Locate the cell with the specified text and output its (x, y) center coordinate. 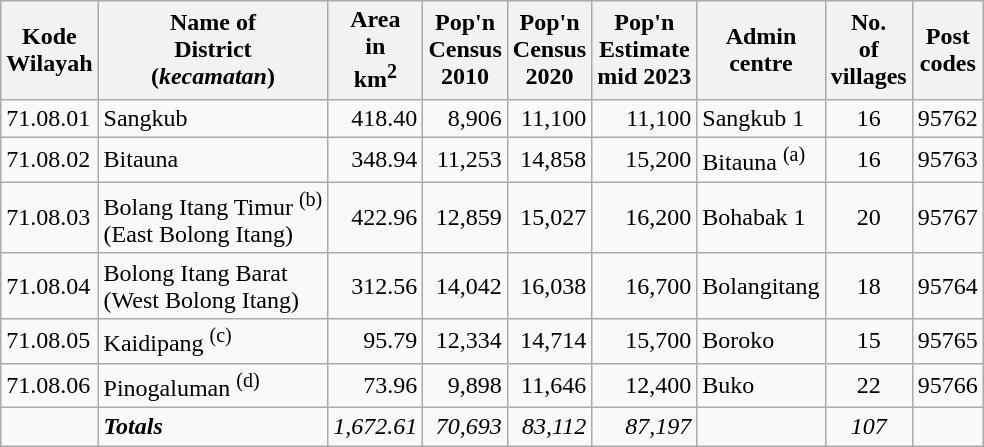
Sangkub (213, 118)
71.08.06 (50, 386)
8,906 (465, 118)
14,858 (549, 160)
Area in km2 (376, 50)
Bitauna (213, 160)
1,672.61 (376, 427)
Bolangitang (761, 286)
312.56 (376, 286)
87,197 (644, 427)
95762 (948, 118)
16,700 (644, 286)
15,200 (644, 160)
9,898 (465, 386)
95.79 (376, 342)
Buko (761, 386)
73.96 (376, 386)
11,253 (465, 160)
Pop'nEstimatemid 2023 (644, 50)
348.94 (376, 160)
95766 (948, 386)
95763 (948, 160)
71.08.04 (50, 286)
Kaidipang (c) (213, 342)
107 (868, 427)
15 (868, 342)
14,042 (465, 286)
Boroko (761, 342)
Pinogaluman (d) (213, 386)
Admincentre (761, 50)
95764 (948, 286)
Bitauna (a) (761, 160)
18 (868, 286)
95767 (948, 218)
12,400 (644, 386)
15,027 (549, 218)
71.08.05 (50, 342)
Bolang Itang Timur (b)(East Bolong Itang) (213, 218)
422.96 (376, 218)
71.08.01 (50, 118)
Bohabak 1 (761, 218)
83,112 (549, 427)
16,200 (644, 218)
15,700 (644, 342)
Postcodes (948, 50)
16,038 (549, 286)
Totals (213, 427)
Bolong Itang Barat (West Bolong Itang) (213, 286)
70,693 (465, 427)
Sangkub 1 (761, 118)
12,859 (465, 218)
No.ofvillages (868, 50)
11,646 (549, 386)
418.40 (376, 118)
Kode Wilayah (50, 50)
20 (868, 218)
14,714 (549, 342)
12,334 (465, 342)
71.08.03 (50, 218)
Pop'nCensus2020 (549, 50)
95765 (948, 342)
Name ofDistrict(kecamatan) (213, 50)
Pop'nCensus2010 (465, 50)
22 (868, 386)
71.08.02 (50, 160)
